From the cell containing the given text, extract its center point as [x, y] coordinate. 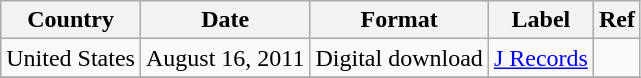
Country [71, 20]
Format [399, 20]
United States [71, 58]
August 16, 2011 [225, 58]
Digital download [399, 58]
Date [225, 20]
J Records [540, 58]
Label [540, 20]
Ref [616, 20]
